Determine the [x, y] coordinate at the center of the cell enclosing the given text.  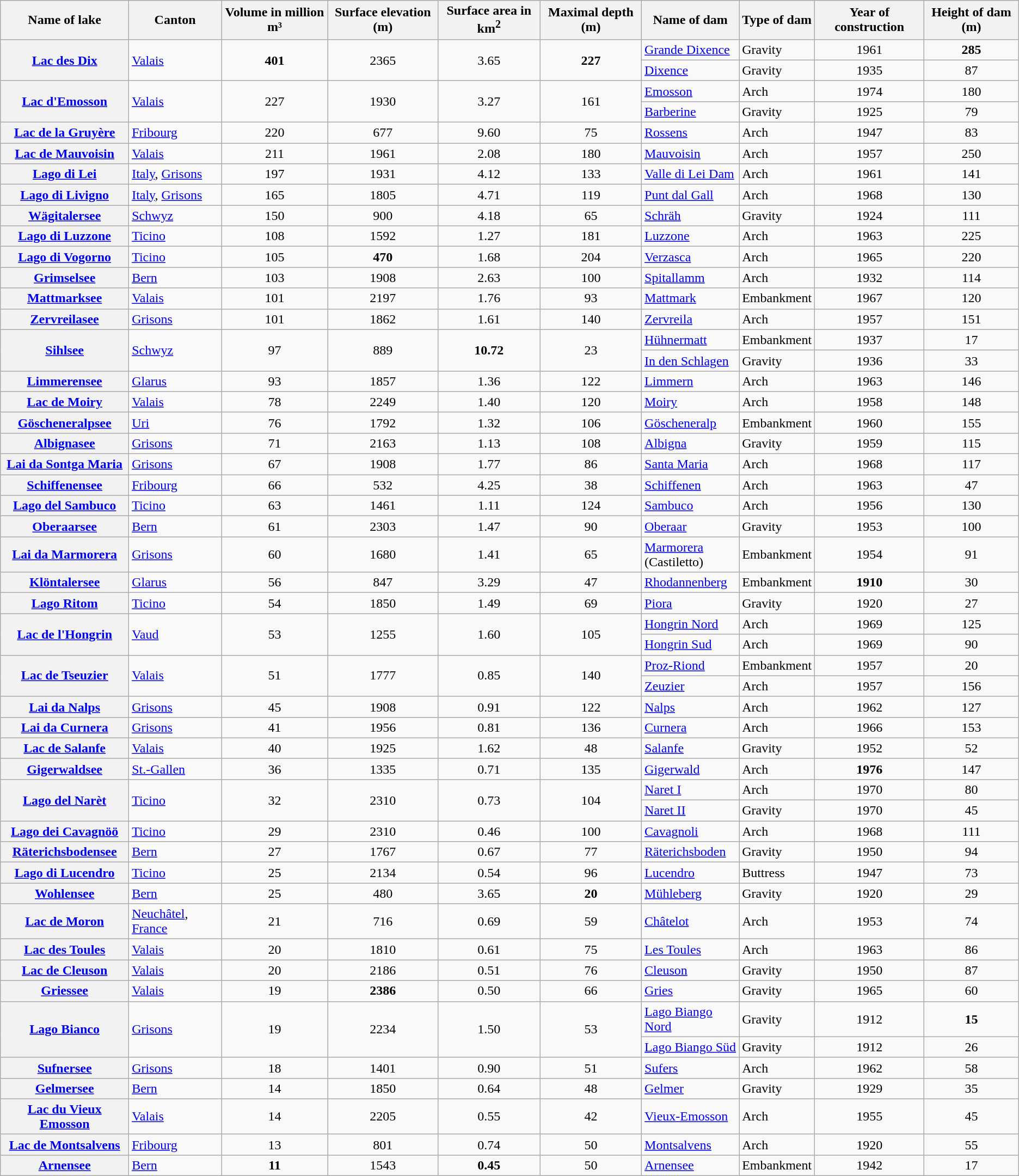
23 [591, 350]
97 [275, 350]
Vaud [175, 634]
1.32 [489, 422]
Naret II [690, 811]
125 [972, 624]
Uri [175, 422]
1.27 [489, 236]
Santa Maria [690, 464]
Lago dei Cavagnöö [65, 831]
104 [591, 800]
Emosson [690, 91]
71 [275, 443]
Oberaarsee [65, 526]
Lago di Lucendro [65, 873]
1952 [870, 748]
80 [972, 789]
0.54 [489, 873]
1810 [383, 950]
52 [972, 748]
161 [591, 101]
889 [383, 350]
0.67 [489, 852]
21 [275, 921]
Barberine [690, 112]
1.13 [489, 443]
4.25 [489, 485]
2.08 [489, 154]
Lago del Narèt [65, 800]
Zervreila [690, 319]
0.91 [489, 707]
Lago di Luzzone [65, 236]
0.51 [489, 970]
Lago di Vogorno [65, 257]
1767 [383, 852]
54 [275, 603]
Räterichsbodensee [65, 852]
63 [275, 506]
Mattmark [690, 298]
9.60 [489, 133]
Sambuco [690, 506]
1543 [383, 1165]
124 [591, 506]
Grande Dixence [690, 50]
Lago di Livigno [65, 195]
Lago di Lei [65, 174]
114 [972, 278]
Spitallamm [690, 278]
Lac de Tseuzier [65, 676]
Hongrin Sud [690, 645]
35 [972, 1088]
91 [972, 554]
1.36 [489, 381]
Albigna [690, 443]
2186 [383, 970]
Name of dam [690, 20]
Wägitalersee [65, 216]
Rossens [690, 133]
Zeuzier [690, 686]
Lac de Moiry [65, 402]
1910 [870, 583]
69 [591, 603]
4.71 [489, 195]
Lai da Nalps [65, 707]
Year of construction [870, 20]
Buttress [777, 873]
0.69 [489, 921]
1960 [870, 422]
2303 [383, 526]
1.61 [489, 319]
Hühnermatt [690, 340]
Piora [690, 603]
532 [383, 485]
Lac des Dix [65, 60]
1955 [870, 1116]
30 [972, 583]
135 [591, 769]
1777 [383, 676]
1932 [870, 278]
127 [972, 707]
0.81 [489, 727]
Name of lake [65, 20]
0.50 [489, 991]
0.46 [489, 831]
Griessee [65, 991]
2.63 [489, 278]
Lago Biango Süd [690, 1047]
96 [591, 873]
Maximal depth (m) [591, 20]
181 [591, 236]
4.12 [489, 174]
119 [591, 195]
285 [972, 50]
Cavagnoli [690, 831]
1.62 [489, 748]
Marmorera(Castiletto) [690, 554]
1924 [870, 216]
Lai da Curnera [65, 727]
Lac de Mauvoisin [65, 154]
Sufers [690, 1068]
677 [383, 133]
0.85 [489, 676]
1976 [870, 769]
Lac de la Gruyère [65, 133]
1.76 [489, 298]
67 [275, 464]
1974 [870, 91]
1805 [383, 195]
Klöntalersee [65, 583]
2163 [383, 443]
11 [275, 1165]
Gelmer [690, 1088]
2134 [383, 873]
Lago Bianco [65, 1029]
0.45 [489, 1165]
78 [275, 402]
1954 [870, 554]
1592 [383, 236]
Valle di Lei Dam [690, 174]
150 [275, 216]
401 [275, 60]
0.74 [489, 1144]
36 [275, 769]
Schräh [690, 216]
146 [972, 381]
26 [972, 1047]
480 [383, 893]
Sufnersee [65, 1068]
15 [972, 1019]
1255 [383, 634]
1967 [870, 298]
Lai da Marmorera [65, 554]
Räterichsboden [690, 852]
103 [275, 278]
Schiffenensee [65, 485]
10.72 [489, 350]
1401 [383, 1068]
Dixence [690, 70]
13 [275, 1144]
2249 [383, 402]
0.71 [489, 769]
1.11 [489, 506]
Gigerwaldsee [65, 769]
Naret I [690, 789]
Cleuson [690, 970]
32 [275, 800]
In den Schlagen [690, 360]
Zervreilasee [65, 319]
1.47 [489, 526]
Lac du Vieux Emosson [65, 1116]
Limmerensee [65, 381]
1936 [870, 360]
Gelmersee [65, 1088]
847 [383, 583]
1935 [870, 70]
40 [275, 748]
Lago Ritom [65, 603]
Lac d'Emosson [65, 101]
1929 [870, 1088]
0.90 [489, 1068]
Les Toules [690, 950]
165 [275, 195]
Mattmarksee [65, 298]
Göscheneralpsee [65, 422]
Moiry [690, 402]
151 [972, 319]
Lago del Sambuco [65, 506]
61 [275, 526]
2205 [383, 1116]
Neuchâtel, France [175, 921]
Rhodannenberg [690, 583]
3.29 [489, 583]
Luzzone [690, 236]
900 [383, 216]
1930 [383, 101]
77 [591, 852]
211 [275, 154]
250 [972, 154]
56 [275, 583]
Lai da Sontga Maria [65, 464]
1931 [383, 174]
141 [972, 174]
42 [591, 1116]
Lac de Montsalvens [65, 1144]
197 [275, 174]
94 [972, 852]
0.55 [489, 1116]
136 [591, 727]
1.40 [489, 402]
38 [591, 485]
1966 [870, 727]
74 [972, 921]
2386 [383, 991]
1461 [383, 506]
Punt dal Gall [690, 195]
Mauvoisin [690, 154]
Canton [175, 20]
Lago Biango Nord [690, 1019]
Verzasca [690, 257]
Salanfe [690, 748]
1959 [870, 443]
Lac de Cleuson [65, 970]
Châtelot [690, 921]
Lac des Toules [65, 950]
Grimselsee [65, 278]
225 [972, 236]
153 [972, 727]
Lac de Salanfe [65, 748]
Montsalvens [690, 1144]
1857 [383, 381]
0.61 [489, 950]
Göscheneralp [690, 422]
801 [383, 1144]
18 [275, 1068]
0.73 [489, 800]
1.49 [489, 603]
Vieux-Emosson [690, 1116]
1.60 [489, 634]
55 [972, 1144]
Hongrin Nord [690, 624]
Sihlsee [65, 350]
148 [972, 402]
Height of dam (m) [972, 20]
2365 [383, 60]
Type of dam [777, 20]
1.50 [489, 1029]
Gries [690, 991]
106 [591, 422]
Oberaar [690, 526]
Proz-Riond [690, 665]
Lac de l'Hongrin [65, 634]
204 [591, 257]
41 [275, 727]
1680 [383, 554]
1937 [870, 340]
59 [591, 921]
156 [972, 686]
0.64 [489, 1088]
33 [972, 360]
716 [383, 921]
1958 [870, 402]
79 [972, 112]
470 [383, 257]
1.41 [489, 554]
73 [972, 873]
1862 [383, 319]
Lac de Moron [65, 921]
2197 [383, 298]
115 [972, 443]
Gigerwald [690, 769]
147 [972, 769]
St.-Gallen [175, 769]
117 [972, 464]
Surface elevation (m) [383, 20]
Curnera [690, 727]
155 [972, 422]
58 [972, 1068]
Surface area in km2 [489, 20]
1335 [383, 769]
3.27 [489, 101]
Schiffenen [690, 485]
1.68 [489, 257]
Volume in million m³ [275, 20]
1942 [870, 1165]
Lucendro [690, 873]
4.18 [489, 216]
1.77 [489, 464]
2234 [383, 1029]
Mühleberg [690, 893]
Wohlensee [65, 893]
Limmern [690, 381]
Nalps [690, 707]
1792 [383, 422]
Albignasee [65, 443]
133 [591, 174]
83 [972, 133]
